Output the (X, Y) coordinate of the center of the cell containing the given text.  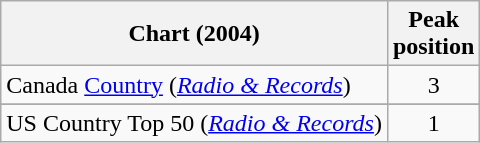
1 (433, 123)
Peakposition (433, 34)
Canada Country (Radio & Records) (194, 85)
3 (433, 85)
US Country Top 50 (Radio & Records) (194, 123)
Chart (2004) (194, 34)
